Locate the cell with the specified text and output its (x, y) center coordinate. 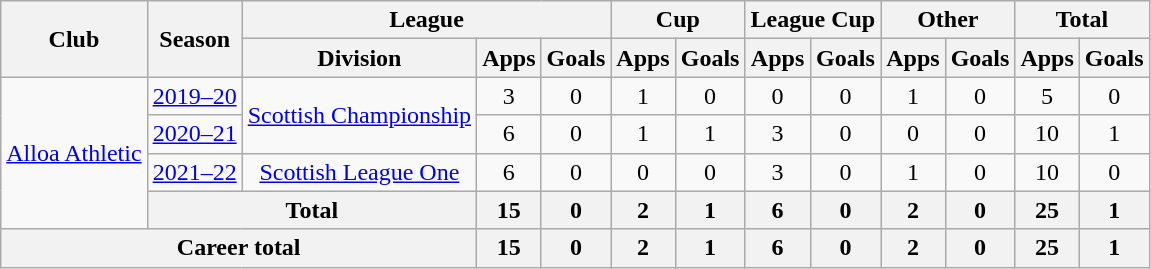
2020–21 (194, 134)
Club (74, 39)
Season (194, 39)
Other (948, 20)
Cup (678, 20)
Alloa Athletic (74, 153)
League Cup (813, 20)
2019–20 (194, 96)
Scottish League One (359, 172)
Scottish Championship (359, 115)
Career total (239, 248)
2021–22 (194, 172)
League (426, 20)
5 (1047, 96)
Division (359, 58)
